For the text-containing cell, return its midpoint in (x, y) coordinate format. 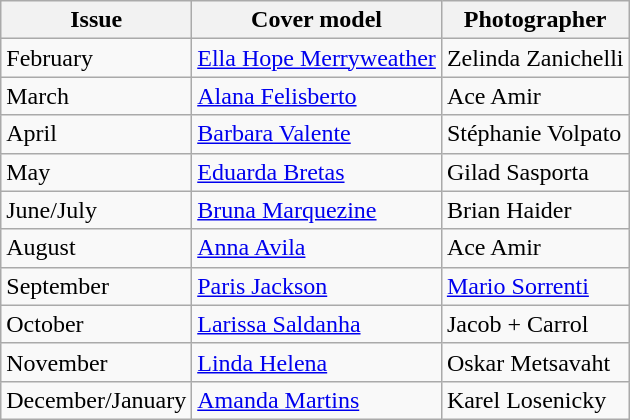
October (96, 324)
Eduarda Bretas (317, 172)
Larissa Saldanha (317, 324)
Amanda Martins (317, 400)
Zelinda Zanichelli (535, 58)
Cover model (317, 20)
February (96, 58)
Photographer (535, 20)
Anna Avila (317, 248)
Stéphanie Volpato (535, 134)
Mario Sorrenti (535, 286)
Issue (96, 20)
Paris Jackson (317, 286)
Barbara Valente (317, 134)
April (96, 134)
May (96, 172)
Linda Helena (317, 362)
December/January (96, 400)
September (96, 286)
Oskar Metsavaht (535, 362)
Brian Haider (535, 210)
March (96, 96)
August (96, 248)
Gilad Sasporta (535, 172)
Karel Losenicky (535, 400)
Ella Hope Merryweather (317, 58)
June/July (96, 210)
Jacob + Carrol (535, 324)
Alana Felisberto (317, 96)
Bruna Marquezine (317, 210)
November (96, 362)
